Determine the (x, y) coordinate at the center of the cell enclosing the given text.  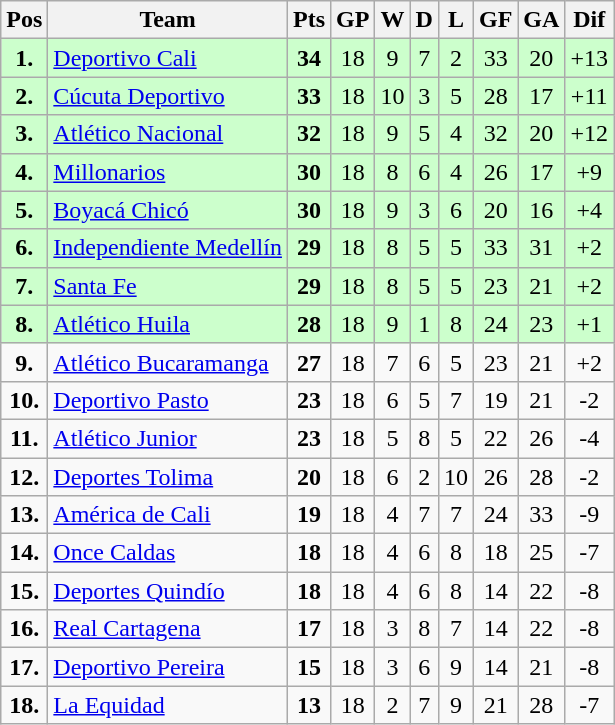
Atlético Nacional (168, 134)
Deportes Tolima (168, 477)
2. (24, 96)
Team (168, 20)
Atlético Huila (168, 324)
+9 (590, 172)
Pos (24, 20)
1. (24, 58)
34 (308, 58)
+4 (590, 210)
17. (24, 667)
14. (24, 553)
8. (24, 324)
27 (308, 362)
1 (424, 324)
12. (24, 477)
6. (24, 248)
Real Cartagena (168, 629)
Millonarios (168, 172)
Atlético Bucaramanga (168, 362)
5. (24, 210)
13 (308, 705)
+12 (590, 134)
Deportes Quindío (168, 591)
+1 (590, 324)
11. (24, 438)
GF (495, 20)
18. (24, 705)
Deportivo Pasto (168, 400)
31 (542, 248)
15 (308, 667)
GP (353, 20)
Deportivo Pereira (168, 667)
W (392, 20)
-9 (590, 515)
7. (24, 286)
Pts (308, 20)
Cúcuta Deportivo (168, 96)
Atlético Junior (168, 438)
-4 (590, 438)
GA (542, 20)
13. (24, 515)
Boyacá Chicó (168, 210)
9. (24, 362)
+13 (590, 58)
15. (24, 591)
10. (24, 400)
D (424, 20)
3. (24, 134)
Santa Fe (168, 286)
16. (24, 629)
16 (542, 210)
4. (24, 172)
La Equidad (168, 705)
+11 (590, 96)
Once Caldas (168, 553)
Independiente Medellín (168, 248)
Dif (590, 20)
25 (542, 553)
América de Cali (168, 515)
L (456, 20)
Deportivo Cali (168, 58)
